Detect which cell encompasses the target text, then output its [X, Y] center coordinate. 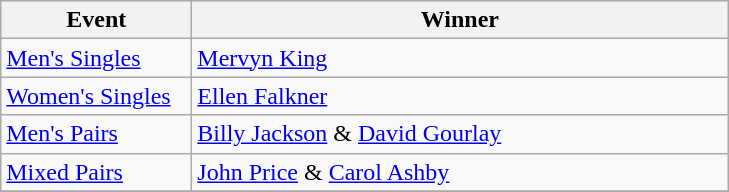
Event [96, 20]
Billy Jackson & David Gourlay [460, 134]
Mixed Pairs [96, 172]
Mervyn King [460, 58]
Women's Singles [96, 96]
Men's Pairs [96, 134]
John Price & Carol Ashby [460, 172]
Ellen Falkner [460, 96]
Men's Singles [96, 58]
Winner [460, 20]
